For the text-containing cell, return its midpoint in (x, y) coordinate format. 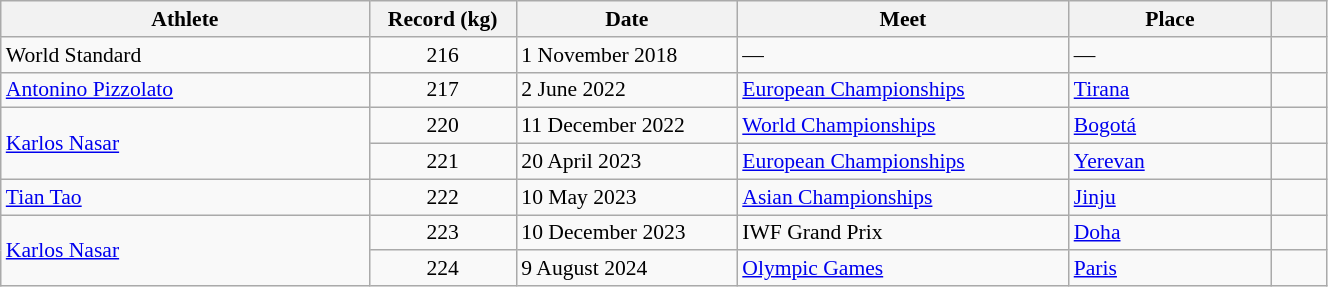
Yerevan (1170, 162)
Jinju (1170, 197)
World Standard (185, 55)
Olympic Games (902, 269)
222 (442, 197)
Athlete (185, 19)
20 April 2023 (626, 162)
224 (442, 269)
10 December 2023 (626, 233)
Asian Championships (902, 197)
10 May 2023 (626, 197)
11 December 2022 (626, 126)
Meet (902, 19)
Record (kg) (442, 19)
Date (626, 19)
Place (1170, 19)
Tirana (1170, 90)
2 June 2022 (626, 90)
World Championships (902, 126)
Doha (1170, 233)
221 (442, 162)
IWF Grand Prix (902, 233)
Bogotá (1170, 126)
223 (442, 233)
Paris (1170, 269)
Tian Tao (185, 197)
9 August 2024 (626, 269)
Antonino Pizzolato (185, 90)
1 November 2018 (626, 55)
217 (442, 90)
220 (442, 126)
216 (442, 55)
